From the cell containing the given text, extract its center point as (X, Y) coordinate. 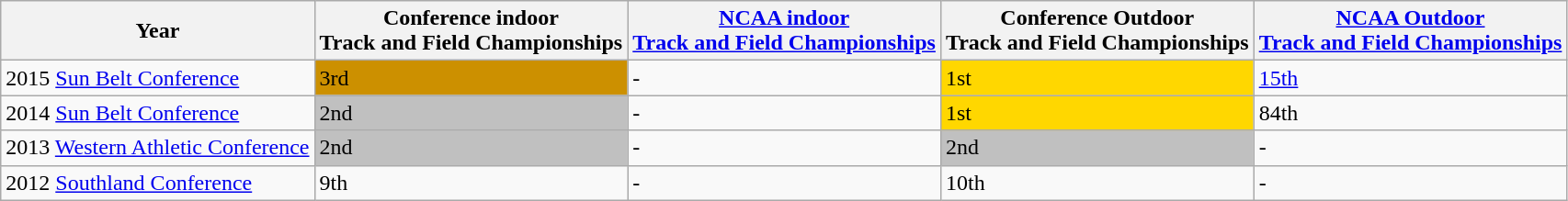
Conference OutdoorTrack and Field Championships (1097, 31)
NCAA indoorTrack and Field Championships (785, 31)
3rd (471, 78)
2015 Sun Belt Conference (158, 78)
2013 Western Athletic Conference (158, 148)
15th (1410, 78)
84th (1410, 113)
Year (158, 31)
Conference indoorTrack and Field Championships (471, 31)
9th (471, 183)
10th (1097, 183)
2014 Sun Belt Conference (158, 113)
NCAA OutdoorTrack and Field Championships (1410, 31)
2012 Southland Conference (158, 183)
